Find where the given text appears and provide that cell's center as (x, y) coordinate. 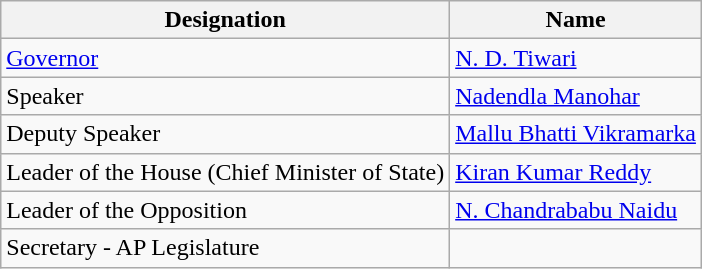
Leader of the House (Chief Minister of State) (226, 172)
Leader of the Opposition (226, 210)
Designation (226, 20)
Name (576, 20)
Speaker (226, 96)
Nadendla Manohar (576, 96)
Deputy Speaker (226, 134)
N. D. Tiwari (576, 58)
Secretary - AP Legislature (226, 248)
N. Chandrababu Naidu (576, 210)
Mallu Bhatti Vikramarka (576, 134)
Kiran Kumar Reddy (576, 172)
Governor (226, 58)
